Capture the cell that displays the provided text and extract its (X, Y) central coordinate. 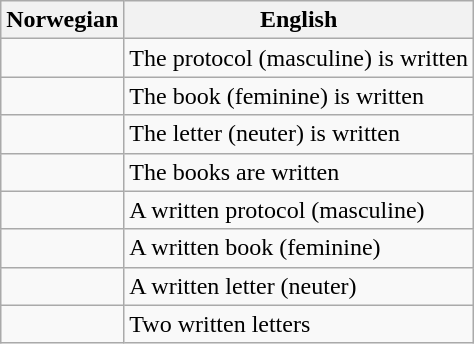
A written letter (neuter) (299, 286)
The letter (neuter) is written (299, 134)
The books are written (299, 172)
Norwegian (62, 20)
The book (feminine) is written (299, 96)
The protocol (masculine) is written (299, 58)
Two written letters (299, 324)
English (299, 20)
A written book (feminine) (299, 248)
A written protocol (masculine) (299, 210)
